Determine the [x, y] coordinate at the center of the cell enclosing the given text.  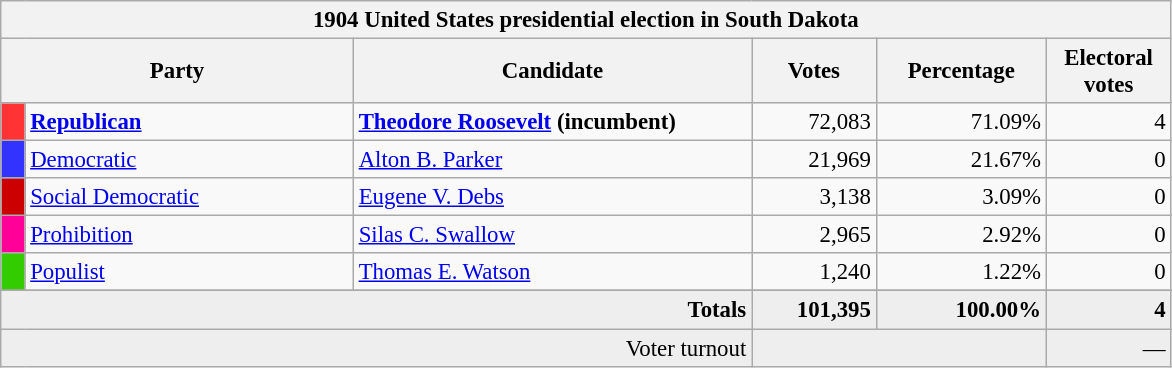
71.09% [961, 122]
Populist [189, 273]
Democratic [189, 160]
Party [178, 72]
21,969 [814, 160]
Alton B. Parker [552, 160]
Voter turnout [376, 348]
100.00% [961, 310]
Social Democratic [189, 197]
— [1108, 348]
72,083 [814, 122]
Totals [376, 310]
21.67% [961, 160]
1,240 [814, 273]
Theodore Roosevelt (incumbent) [552, 122]
Thomas E. Watson [552, 273]
Percentage [961, 72]
Republican [189, 122]
Votes [814, 72]
3.09% [961, 197]
Silas C. Swallow [552, 235]
2.92% [961, 235]
1904 United States presidential election in South Dakota [586, 20]
Eugene V. Debs [552, 197]
2,965 [814, 235]
Candidate [552, 72]
1.22% [961, 273]
101,395 [814, 310]
Electoral votes [1108, 72]
Prohibition [189, 235]
3,138 [814, 197]
